Detect which cell encompasses the target text, then output its [x, y] center coordinate. 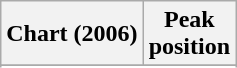
Peakposition [189, 34]
Chart (2006) [72, 34]
